Return the [X, Y] coordinate for the center point of the cell that contains the specified text.  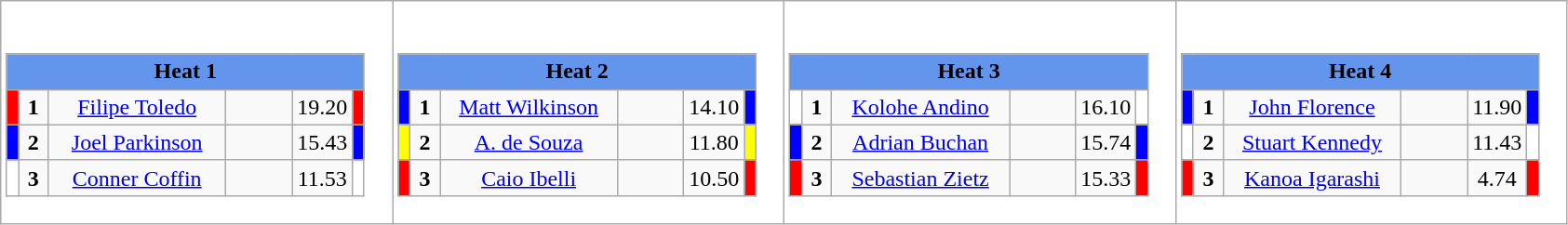
Filipe Toledo [138, 107]
10.50 [715, 178]
Heat 4 [1360, 72]
Adrian Buchan [921, 142]
Heat 2 [577, 72]
14.10 [715, 107]
Heat 1 1 Filipe Toledo 19.20 2 Joel Parkinson 15.43 3 Conner Coffin 11.53 [197, 112]
15.43 [322, 142]
A. de Souza [529, 142]
Joel Parkinson [138, 142]
Sebastian Zietz [921, 178]
Heat 3 1 Kolohe Andino 16.10 2 Adrian Buchan 15.74 3 Sebastian Zietz 15.33 [981, 112]
19.20 [322, 107]
Kolohe Andino [921, 107]
Matt Wilkinson [529, 107]
John Florence [1312, 107]
11.80 [715, 142]
Kanoa Igarashi [1312, 178]
11.43 [1497, 142]
15.74 [1106, 142]
11.53 [322, 178]
16.10 [1106, 107]
Stuart Kennedy [1312, 142]
15.33 [1106, 178]
4.74 [1497, 178]
Heat 3 [969, 72]
11.90 [1497, 107]
Caio Ibelli [529, 178]
Conner Coffin [138, 178]
Heat 2 1 Matt Wilkinson 14.10 2 A. de Souza 11.80 3 Caio Ibelli 10.50 [588, 112]
Heat 4 1 John Florence 11.90 2 Stuart Kennedy 11.43 3 Kanoa Igarashi 4.74 [1372, 112]
Heat 1 [185, 72]
